Return [x, y] of the center of cell containing provided text 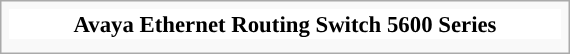
Avaya Ethernet Routing Switch 5600 Series [285, 24]
